For the text-containing cell, return its midpoint in (X, Y) coordinate format. 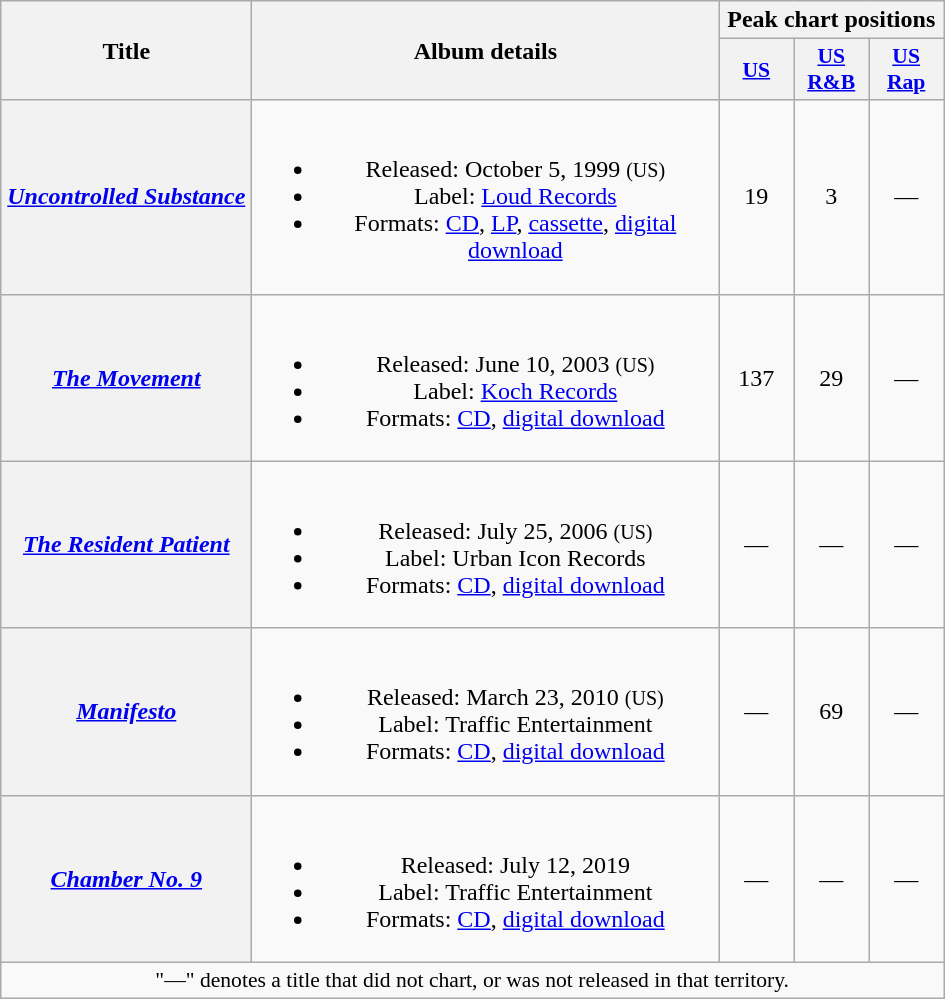
19 (756, 197)
Uncontrolled Substance (126, 197)
US (756, 70)
The Resident Patient (126, 544)
Released: June 10, 2003 (US)Label: Koch RecordsFormats: CD, digital download (486, 378)
Manifesto (126, 712)
Title (126, 50)
Released: October 5, 1999 (US)Label: Loud RecordsFormats: CD, LP, cassette, digital download (486, 197)
Chamber No. 9 (126, 878)
US R&B (832, 70)
Released: July 12, 2019Label: Traffic EntertainmentFormats: CD, digital download (486, 878)
Released: March 23, 2010 (US)Label: Traffic EntertainmentFormats: CD, digital download (486, 712)
USRap (906, 70)
Peak chart positions (832, 20)
Released: July 25, 2006 (US)Label: Urban Icon RecordsFormats: CD, digital download (486, 544)
3 (832, 197)
137 (756, 378)
69 (832, 712)
29 (832, 378)
The Movement (126, 378)
Album details (486, 50)
"—" denotes a title that did not chart, or was not released in that territory. (472, 980)
